Capture the cell that displays the provided text and extract its (X, Y) central coordinate. 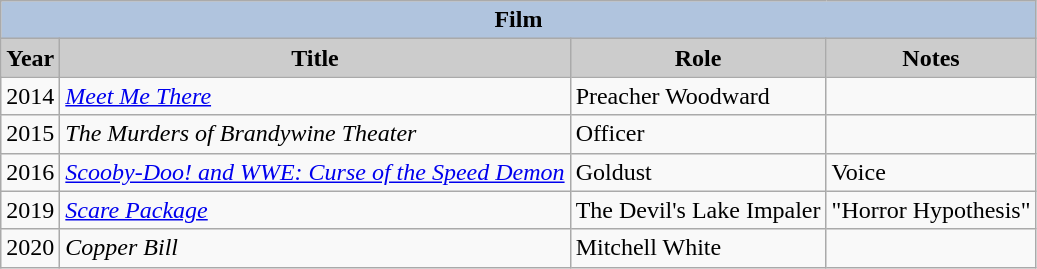
Film (518, 20)
Mitchell White (698, 248)
"Horror Hypothesis" (931, 210)
Goldust (698, 172)
Copper Bill (315, 248)
Scare Package (315, 210)
Officer (698, 134)
Notes (931, 58)
Preacher Woodward (698, 96)
Meet Me There (315, 96)
Title (315, 58)
2015 (30, 134)
The Devil's Lake Impaler (698, 210)
Scooby-Doo! and WWE: Curse of the Speed Demon (315, 172)
The Murders of Brandywine Theater (315, 134)
Year (30, 58)
Voice (931, 172)
2020 (30, 248)
2014 (30, 96)
Role (698, 58)
2019 (30, 210)
2016 (30, 172)
